Determine the [X, Y] coordinate at the center of the cell enclosing the given text.  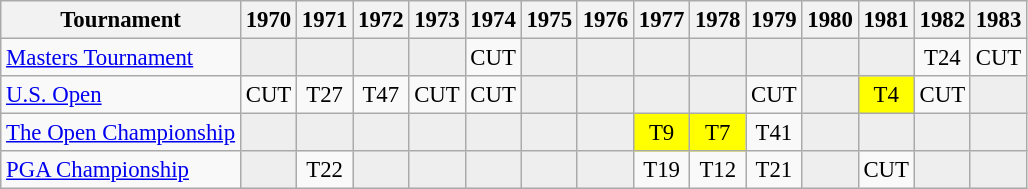
1974 [493, 20]
U.S. Open [121, 95]
T24 [942, 58]
Masters Tournament [121, 58]
1980 [830, 20]
1981 [886, 20]
1972 [381, 20]
T19 [661, 170]
1973 [437, 20]
1975 [549, 20]
PGA Championship [121, 170]
1982 [942, 20]
Tournament [121, 20]
T9 [661, 133]
T21 [774, 170]
1979 [774, 20]
1977 [661, 20]
1976 [605, 20]
T7 [718, 133]
T22 [325, 170]
T47 [381, 95]
1970 [268, 20]
T27 [325, 95]
1978 [718, 20]
1983 [998, 20]
T41 [774, 133]
The Open Championship [121, 133]
T4 [886, 95]
T12 [718, 170]
1971 [325, 20]
